Output the [X, Y] coordinate of the center of the cell containing the given text.  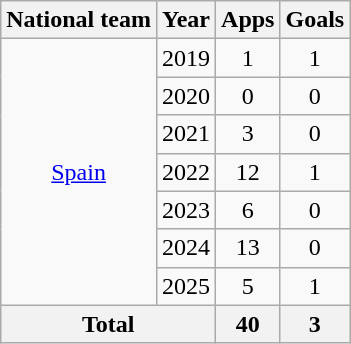
2024 [186, 248]
2023 [186, 210]
6 [248, 210]
2021 [186, 134]
Total [108, 324]
2022 [186, 172]
Spain [79, 172]
2025 [186, 286]
Goals [315, 20]
Apps [248, 20]
5 [248, 286]
13 [248, 248]
National team [79, 20]
Year [186, 20]
2019 [186, 58]
12 [248, 172]
40 [248, 324]
2020 [186, 96]
